Detect which cell encompasses the target text, then output its (x, y) center coordinate. 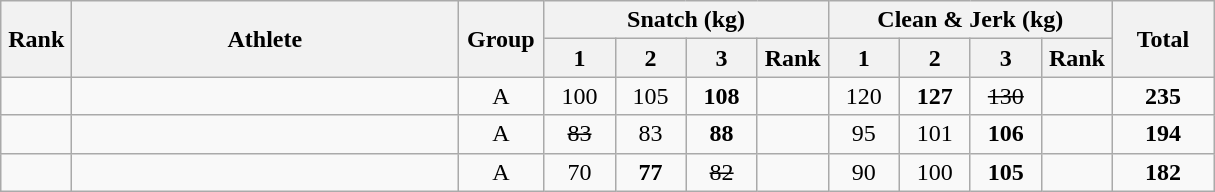
130 (1006, 96)
101 (934, 134)
70 (580, 172)
182 (1162, 172)
90 (864, 172)
Group (501, 39)
88 (722, 134)
95 (864, 134)
Snatch (kg) (686, 20)
127 (934, 96)
Total (1162, 39)
Clean & Jerk (kg) (970, 20)
77 (650, 172)
Athlete (265, 39)
108 (722, 96)
194 (1162, 134)
120 (864, 96)
106 (1006, 134)
235 (1162, 96)
82 (722, 172)
